Capture the cell that displays the provided text and extract its (X, Y) central coordinate. 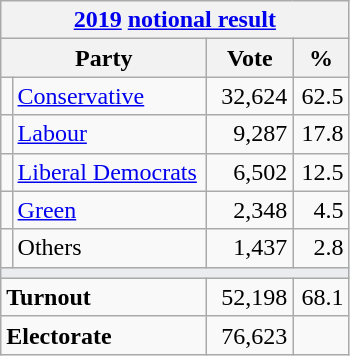
Party (104, 58)
Others (110, 248)
17.8 (321, 134)
Turnout (104, 297)
Labour (110, 134)
% (321, 58)
2.8 (321, 248)
Vote (250, 58)
32,624 (250, 96)
Green (110, 210)
Electorate (104, 335)
4.5 (321, 210)
Conservative (110, 96)
Liberal Democrats (110, 172)
2,348 (250, 210)
9,287 (250, 134)
68.1 (321, 297)
1,437 (250, 248)
6,502 (250, 172)
52,198 (250, 297)
76,623 (250, 335)
12.5 (321, 172)
62.5 (321, 96)
2019 notional result (175, 20)
